Locate the cell with the specified text and output its [x, y] center coordinate. 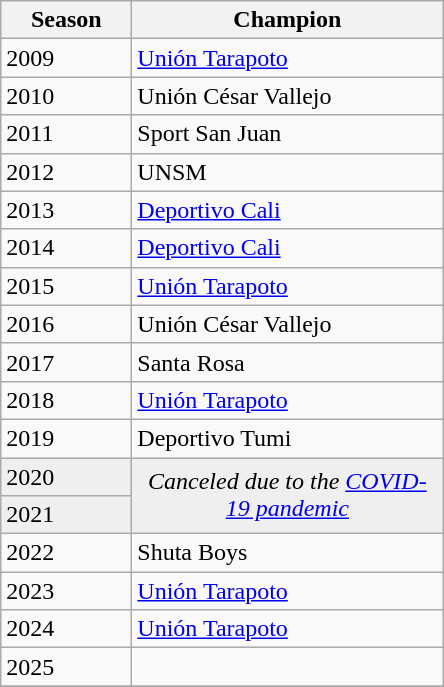
2009 [66, 58]
2012 [66, 172]
Sport San Juan [288, 134]
Canceled due to the COVID-19 pandemic [288, 496]
2025 [66, 667]
2010 [66, 96]
Santa Rosa [288, 362]
Shuta Boys [288, 553]
2011 [66, 134]
2024 [66, 629]
Season [66, 20]
2020 [66, 477]
Deportivo Tumi [288, 438]
2017 [66, 362]
2023 [66, 591]
2016 [66, 324]
2014 [66, 248]
2015 [66, 286]
2019 [66, 438]
2013 [66, 210]
2022 [66, 553]
2021 [66, 515]
Champion [288, 20]
2018 [66, 400]
UNSM [288, 172]
